Scan for the cell matching the given text and deliver its [X, Y] coordinate at center. 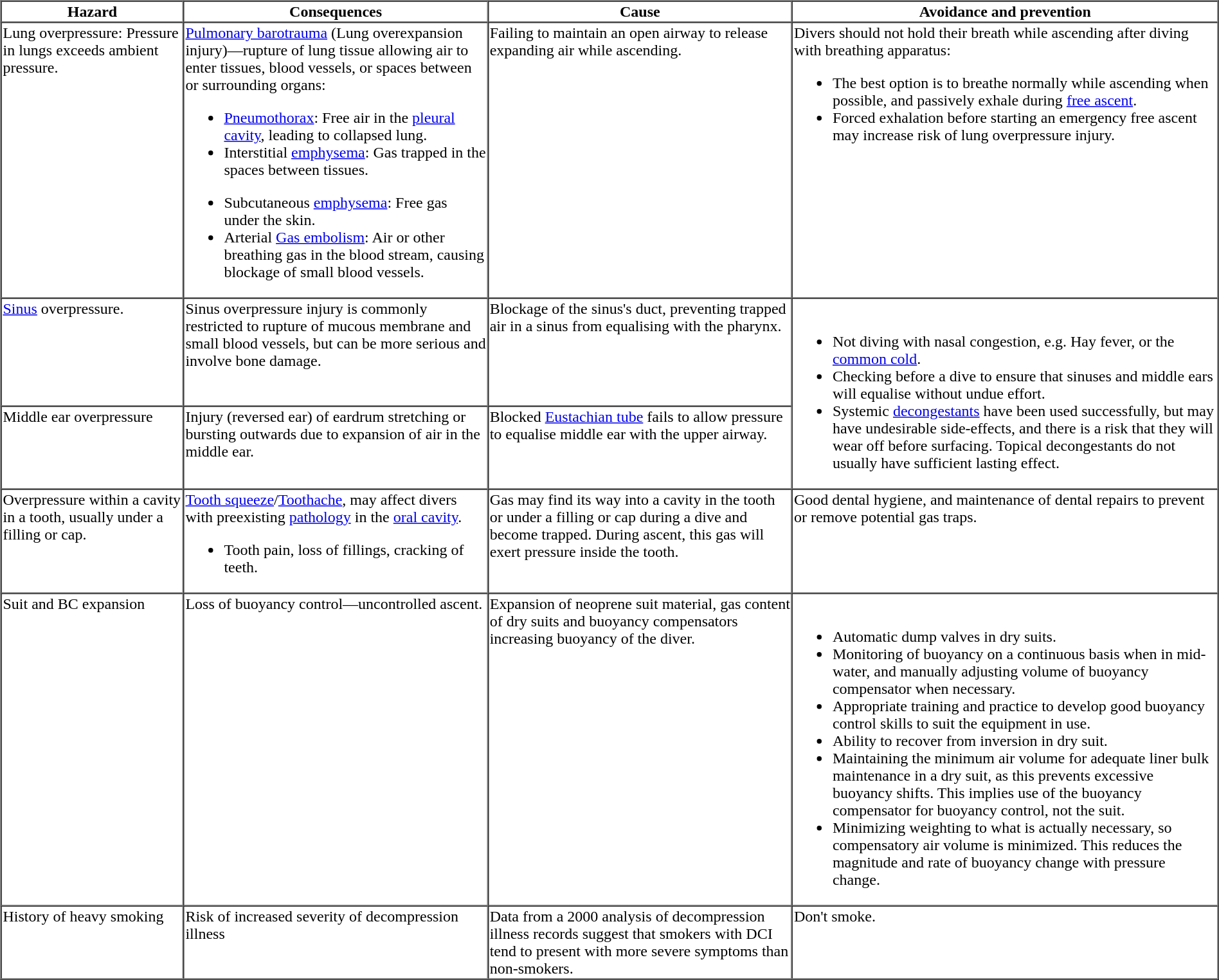
Expansion of neoprene suit material, gas content of dry suits and buoyancy compensators increasing buoyancy of the diver. [640, 749]
Blockage of the sinus's duct, preventing trapped air in a sinus from equalising with the pharynx. [640, 352]
Failing to maintain an open airway to release expanding air while ascending. [640, 159]
Suit and BC expansion [93, 749]
Middle ear overpressure [93, 448]
Tooth squeeze/Toothache, may affect divers with preexisting pathology in the oral cavity.Tooth pain, loss of fillings, cracking of teeth. [336, 541]
Don't smoke. [1006, 942]
History of heavy smoking [93, 942]
Blocked Eustachian tube fails to allow pressure to equalise middle ear with the upper airway. [640, 448]
Data from a 2000 analysis of decompression illness records suggest that smokers with DCI tend to present with more severe symptoms than non-smokers. [640, 942]
Risk of increased severity of decompression illness [336, 942]
Cause [640, 12]
Consequences [336, 12]
Hazard [93, 12]
Loss of buoyancy control—uncontrolled ascent. [336, 749]
Good dental hygiene, and maintenance of dental repairs to prevent or remove potential gas traps. [1006, 541]
Injury (reversed ear) of eardrum stretching or bursting outwards due to expansion of air in the middle ear. [336, 448]
Sinus overpressure. [93, 352]
Overpressure within a cavity in a tooth, usually under a filling or cap. [93, 541]
Avoidance and prevention [1006, 12]
Lung overpressure: Pressure in lungs exceeds ambient pressure. [93, 159]
